Capture the cell that displays the provided text and extract its (X, Y) central coordinate. 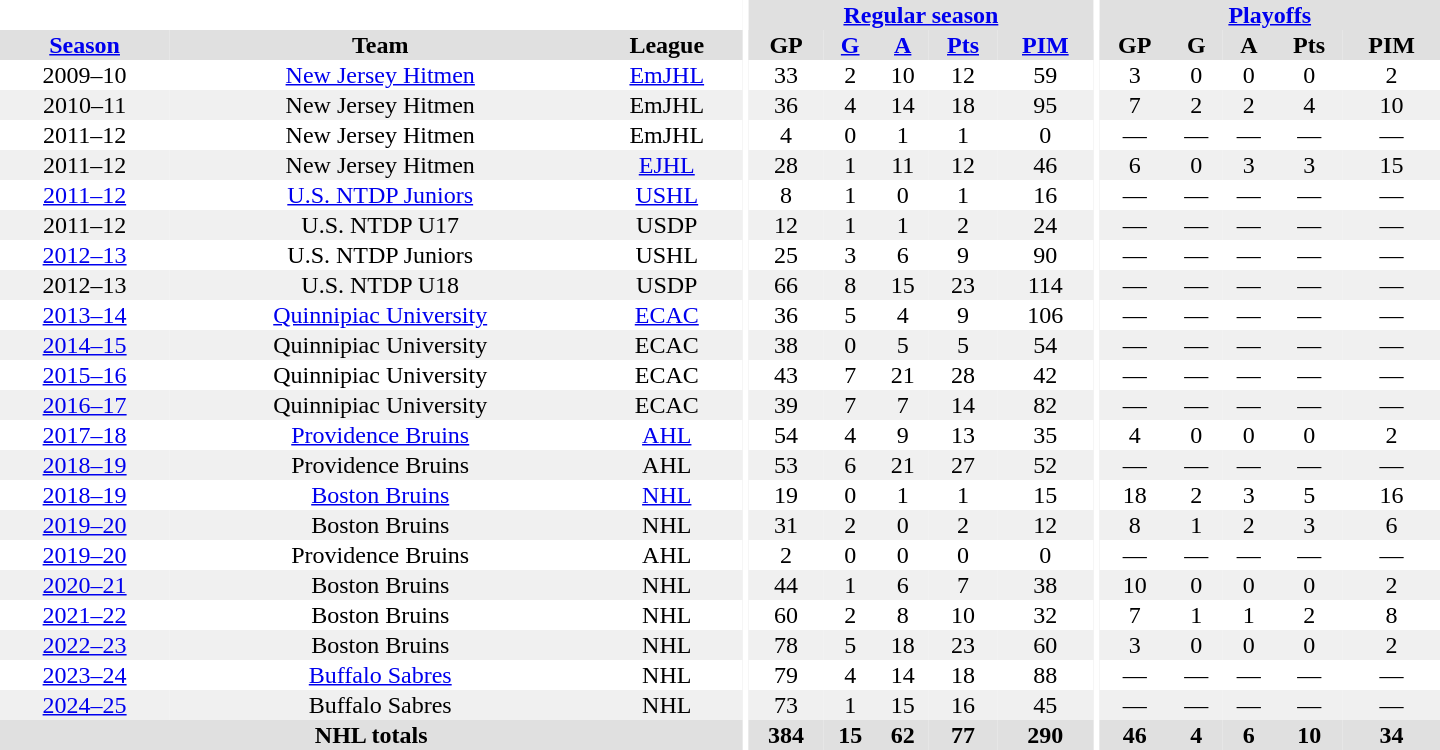
2024–25 (84, 705)
2020–21 (84, 585)
34 (1392, 735)
31 (786, 525)
73 (786, 705)
2013–14 (84, 315)
42 (1046, 375)
82 (1046, 405)
95 (1046, 105)
39 (786, 405)
League (666, 45)
2016–17 (84, 405)
19 (786, 495)
U.S. NTDP U17 (380, 225)
384 (786, 735)
43 (786, 375)
62 (902, 735)
2023–24 (84, 675)
44 (786, 585)
66 (786, 285)
35 (1046, 435)
90 (1046, 255)
77 (963, 735)
13 (963, 435)
2014–15 (84, 345)
EJHL (666, 165)
79 (786, 675)
78 (786, 645)
11 (902, 165)
Regular season (920, 15)
88 (1046, 675)
Playoffs (1270, 15)
U.S. NTDP U18 (380, 285)
53 (786, 465)
Team (380, 45)
2017–18 (84, 435)
52 (1046, 465)
24 (1046, 225)
27 (963, 465)
2010–11 (84, 105)
290 (1046, 735)
25 (786, 255)
NHL totals (371, 735)
59 (1046, 75)
33 (786, 75)
2009–10 (84, 75)
2022–23 (84, 645)
2015–16 (84, 375)
45 (1046, 705)
Season (84, 45)
106 (1046, 315)
114 (1046, 285)
2021–22 (84, 615)
32 (1046, 615)
